For the text-containing cell, return its midpoint in (x, y) coordinate format. 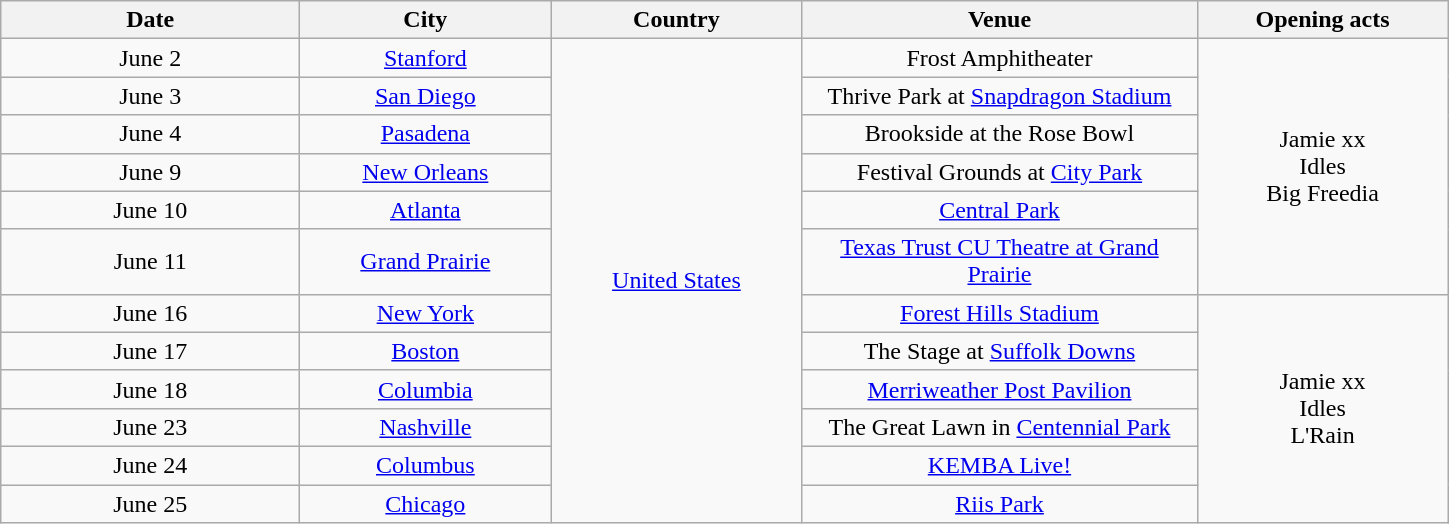
Jamie xxIdlesBig Freedia (1322, 166)
Columbus (426, 465)
Merriweather Post Pavilion (1000, 389)
June 11 (150, 262)
Brookside at the Rose Bowl (1000, 134)
Boston (426, 351)
June 2 (150, 58)
June 23 (150, 427)
Stanford (426, 58)
Date (150, 20)
Atlanta (426, 210)
June 16 (150, 313)
Chicago (426, 503)
Thrive Park at Snapdragon Stadium (1000, 96)
Columbia (426, 389)
Riis Park (1000, 503)
Festival Grounds at City Park (1000, 172)
June 18 (150, 389)
Pasadena (426, 134)
New York (426, 313)
Jamie xxIdlesL'Rain (1322, 408)
The Stage at Suffolk Downs (1000, 351)
Country (676, 20)
Grand Prairie (426, 262)
Opening acts (1322, 20)
Texas Trust CU Theatre at Grand Prairie (1000, 262)
United States (676, 281)
June 3 (150, 96)
New Orleans (426, 172)
Venue (1000, 20)
Nashville (426, 427)
June 10 (150, 210)
KEMBA Live! (1000, 465)
The Great Lawn in Centennial Park (1000, 427)
June 9 (150, 172)
City (426, 20)
June 17 (150, 351)
June 25 (150, 503)
June 24 (150, 465)
June 4 (150, 134)
Central Park (1000, 210)
San Diego (426, 96)
Forest Hills Stadium (1000, 313)
Frost Amphitheater (1000, 58)
